Detect which cell encompasses the target text, then output its (X, Y) center coordinate. 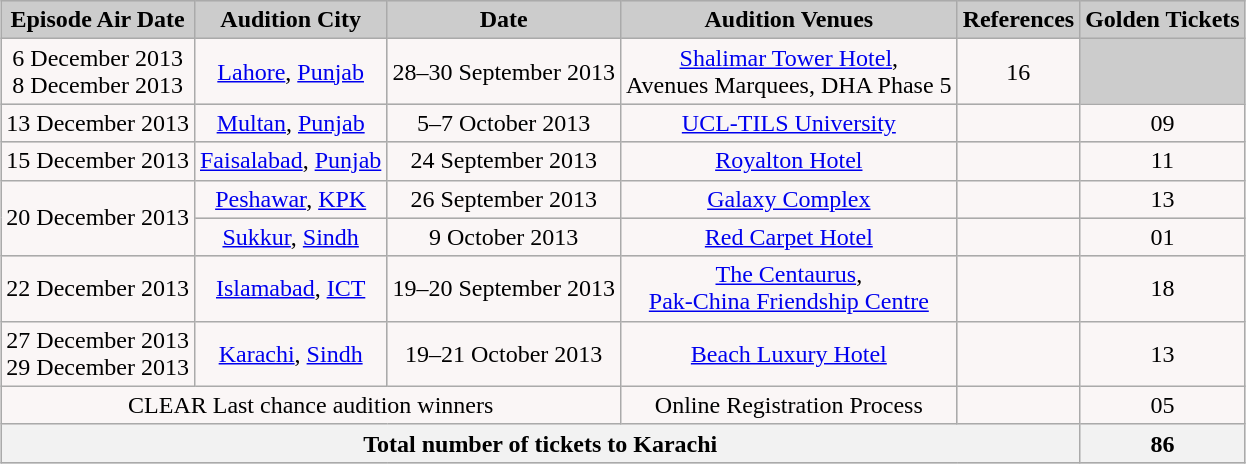
Karachi, Sindh (290, 354)
26 September 2013 (504, 199)
Faisalabad, Punjab (290, 161)
UCL-TILS University (790, 123)
CLEAR Last chance audition winners (311, 405)
27 December 2013 29 December 2013 (98, 354)
20 December 2013 (98, 218)
19–20 September 2013 (504, 288)
Islamabad, ICT (290, 288)
28–30 September 2013 (504, 72)
09 (1163, 123)
References (1018, 20)
13 December 2013 (98, 123)
Episode Air Date (98, 20)
Sukkur, Sindh (290, 237)
The Centaurus,Pak-China Friendship Centre (790, 288)
Date (504, 20)
Peshawar, KPK (290, 199)
9 October 2013 (504, 237)
Total number of tickets to Karachi (540, 443)
Galaxy Complex (790, 199)
15 December 2013 (98, 161)
16 (1018, 72)
Red Carpet Hotel (790, 237)
24 September 2013 (504, 161)
18 (1163, 288)
6 December 2013 8 December 2013 (98, 72)
86 (1163, 443)
Online Registration Process (790, 405)
19–21 October 2013 (504, 354)
Shalimar Tower Hotel,Avenues Marquees, DHA Phase 5 (790, 72)
05 (1163, 405)
Audition Venues (790, 20)
01 (1163, 237)
Royalton Hotel (790, 161)
Lahore, Punjab (290, 72)
11 (1163, 161)
22 December 2013 (98, 288)
Golden Tickets (1163, 20)
Multan, Punjab (290, 123)
Beach Luxury Hotel (790, 354)
Audition City (290, 20)
5–7 October 2013 (504, 123)
